Locate the cell with the specified text and output its (X, Y) center coordinate. 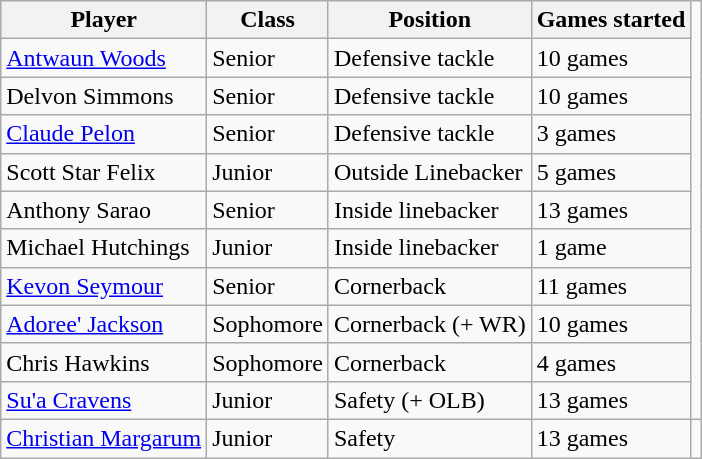
11 games (611, 286)
4 games (611, 362)
3 games (611, 134)
1 game (611, 248)
Safety (+ OLB) (430, 400)
Claude Pelon (104, 134)
Safety (430, 438)
Position (430, 20)
Delvon Simmons (104, 96)
Antwaun Woods (104, 58)
5 games (611, 172)
Su'a Cravens (104, 400)
Cornerback (+ WR) (430, 324)
Kevon Seymour (104, 286)
Christian Margarum (104, 438)
Scott Star Felix (104, 172)
Games started (611, 20)
Player (104, 20)
Michael Hutchings (104, 248)
Chris Hawkins (104, 362)
Class (268, 20)
Anthony Sarao (104, 210)
Adoree' Jackson (104, 324)
Outside Linebacker (430, 172)
